Provide the (x, y) coordinate of the cell's center where the given text is located.  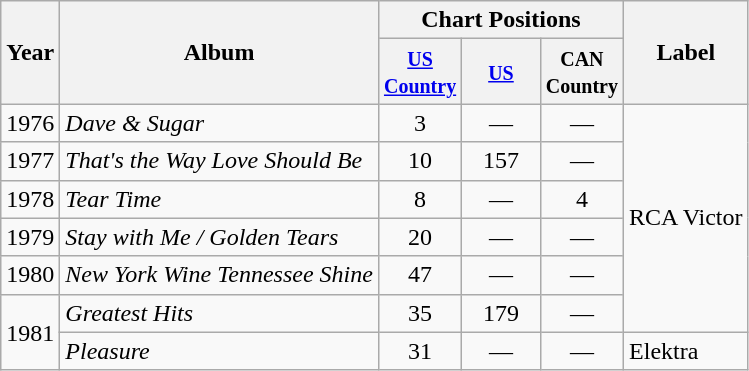
New York Wine Tennessee Shine (220, 275)
Year (30, 52)
35 (420, 313)
47 (420, 275)
157 (502, 161)
That's the Way Love Should Be (220, 161)
Greatest Hits (220, 313)
Label (686, 52)
20 (420, 237)
1979 (30, 237)
1981 (30, 332)
1978 (30, 199)
1976 (30, 123)
8 (420, 199)
RCA Victor (686, 218)
1977 (30, 161)
31 (420, 351)
CAN Country (582, 72)
Stay with Me / Golden Tears (220, 237)
US (502, 72)
179 (502, 313)
Dave & Sugar (220, 123)
Chart Positions (500, 20)
1980 (30, 275)
US Country (420, 72)
Album (220, 52)
Elektra (686, 351)
Pleasure (220, 351)
10 (420, 161)
4 (582, 199)
Tear Time (220, 199)
3 (420, 123)
